Provide the [x, y] coordinate of the cell's center where the given text is located.  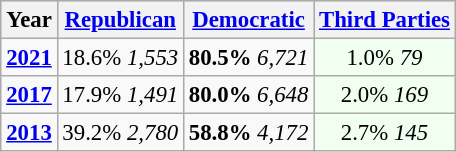
Year [29, 20]
18.6% 1,553 [120, 57]
Third Parties [385, 20]
Republican [120, 20]
39.2% 2,780 [120, 133]
2021 [29, 57]
58.8% 4,172 [248, 133]
1.0% 79 [385, 57]
2.0% 169 [385, 95]
2013 [29, 133]
80.5% 6,721 [248, 57]
80.0% 6,648 [248, 95]
17.9% 1,491 [120, 95]
2017 [29, 95]
2.7% 145 [385, 133]
Democratic [248, 20]
